Capture the cell that displays the provided text and extract its (X, Y) central coordinate. 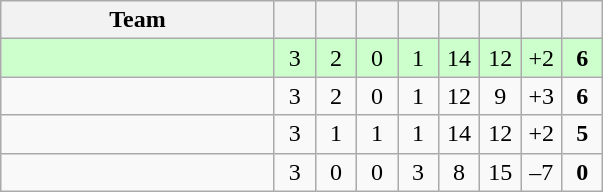
8 (460, 172)
5 (582, 134)
+3 (542, 96)
Team (138, 20)
15 (500, 172)
9 (500, 96)
–7 (542, 172)
